Detect which cell encompasses the target text, then output its [X, Y] center coordinate. 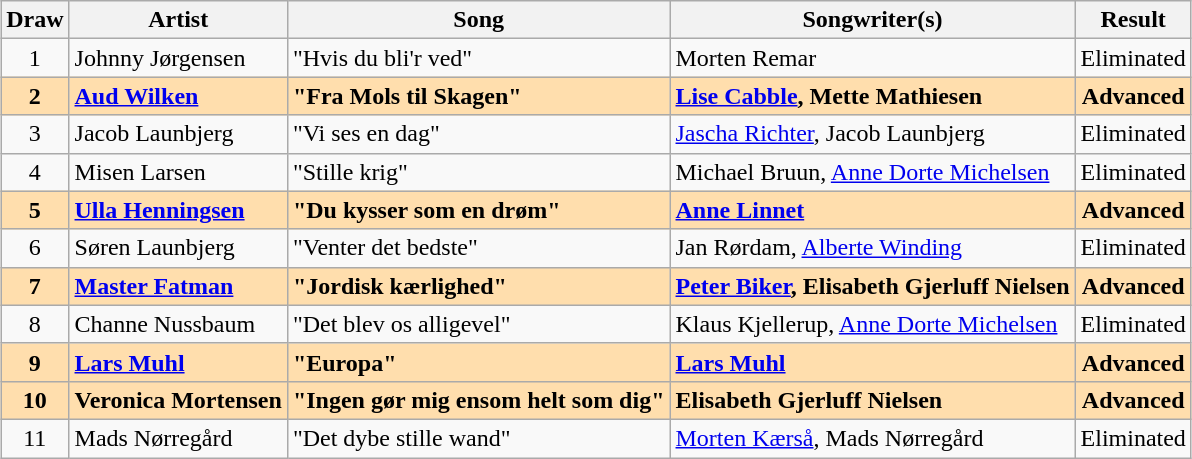
10 [35, 400]
Jacob Launbjerg [178, 134]
"Venter det bedste" [478, 248]
Johnny Jørgensen [178, 58]
11 [35, 438]
2 [35, 96]
Artist [178, 20]
Aud Wilken [178, 96]
"Hvis du bli'r ved" [478, 58]
Draw [35, 20]
"Vi ses en dag" [478, 134]
Jascha Richter, Jacob Launbjerg [872, 134]
Anne Linnet [872, 210]
"Det dybe stille wand" [478, 438]
9 [35, 362]
8 [35, 324]
"Du kysser som en drøm" [478, 210]
7 [35, 286]
"Stille krig" [478, 172]
Result [1133, 20]
"Fra Mols til Skagen" [478, 96]
"Jordisk kærlighed" [478, 286]
Elisabeth Gjerluff Nielsen [872, 400]
Morten Remar [872, 58]
Søren Launbjerg [178, 248]
Misen Larsen [178, 172]
Song [478, 20]
"Ingen gør mig ensom helt som dig" [478, 400]
4 [35, 172]
Peter Biker, Elisabeth Gjerluff Nielsen [872, 286]
6 [35, 248]
Lise Cabble, Mette Mathiesen [872, 96]
Master Fatman [178, 286]
5 [35, 210]
"Det blev os alligevel" [478, 324]
Mads Nørregård [178, 438]
1 [35, 58]
Morten Kærså, Mads Nørregård [872, 438]
Michael Bruun, Anne Dorte Michelsen [872, 172]
Klaus Kjellerup, Anne Dorte Michelsen [872, 324]
Ulla Henningsen [178, 210]
3 [35, 134]
Songwriter(s) [872, 20]
"Europa" [478, 362]
Jan Rørdam, Alberte Winding [872, 248]
Veronica Mortensen [178, 400]
Channe Nussbaum [178, 324]
